Provide the [x, y] coordinate of the cell's center where the given text is located.  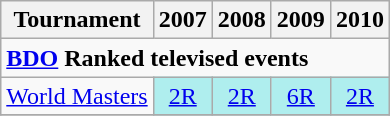
2007 [182, 20]
BDO Ranked televised events [196, 58]
2008 [242, 20]
2009 [300, 20]
World Masters [77, 96]
2010 [360, 20]
6R [300, 96]
Tournament [77, 20]
